Capture the cell that displays the provided text and extract its [x, y] central coordinate. 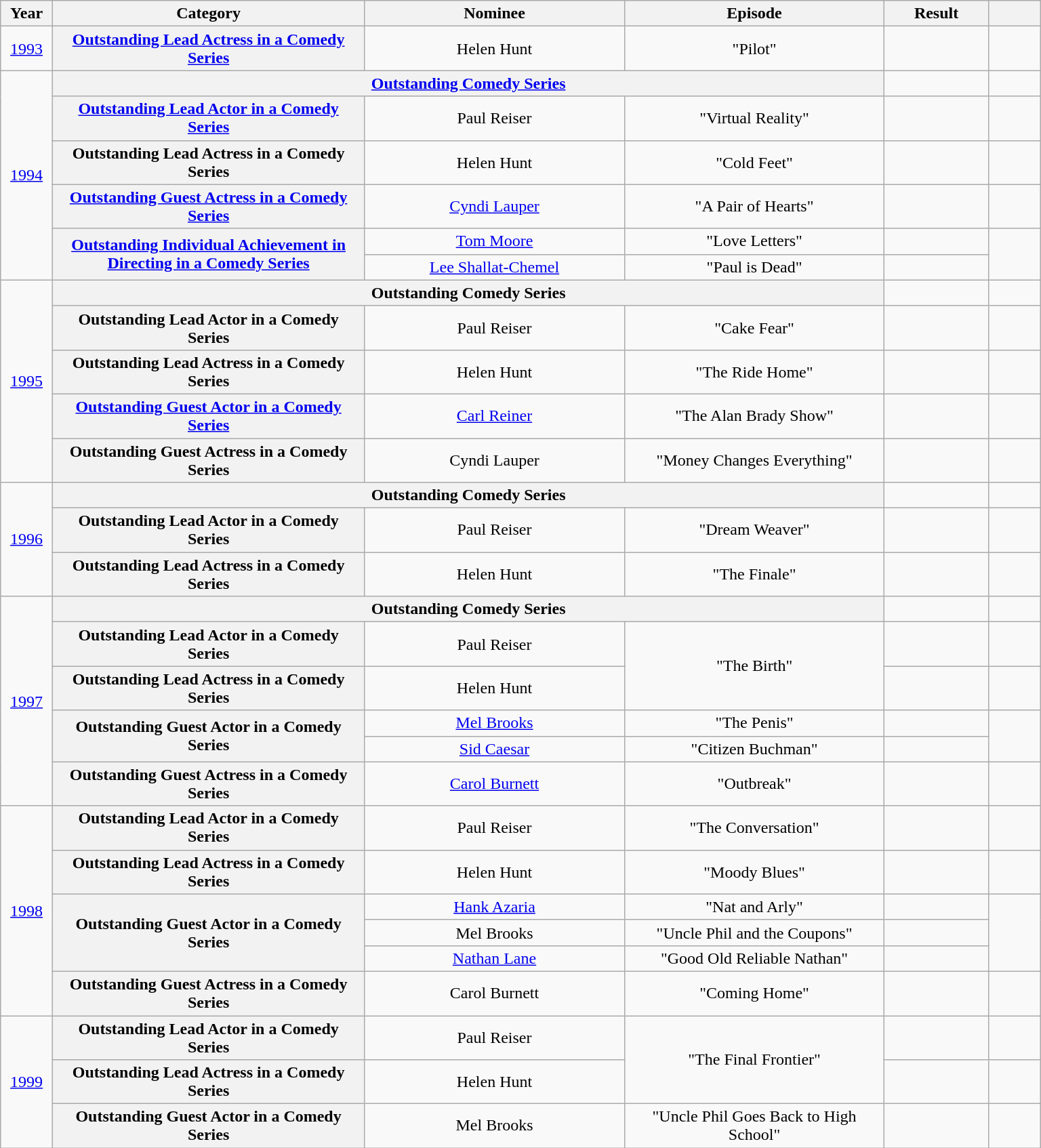
Tom Moore [495, 241]
"Cold Feet" [754, 163]
"The Ride Home" [754, 371]
"Money Changes Everything" [754, 459]
"Virtual Reality" [754, 118]
Category [208, 14]
Year [27, 14]
Carl Reiner [495, 416]
Nominee [495, 14]
"Paul is Dead" [754, 267]
1999 [27, 1082]
"The Conversation" [754, 828]
Lee Shallat-Chemel [495, 267]
"The Alan Brady Show" [754, 416]
1993 [27, 49]
"Nat and Arly" [754, 907]
"The Final Frontier" [754, 1059]
"Good Old Reliable Nathan" [754, 958]
"Outbreak" [754, 783]
"Pilot" [754, 49]
"Citizen Buchman" [754, 749]
"The Finale" [754, 575]
"A Pair of Hearts" [754, 206]
1997 [27, 701]
Episode [754, 14]
"The Penis" [754, 723]
Hank Azaria [495, 907]
Outstanding Individual Achievement in Directing in a Comedy Series [208, 254]
Sid Caesar [495, 749]
"Coming Home" [754, 993]
"Moody Blues" [754, 872]
1996 [27, 539]
1995 [27, 381]
"Love Letters" [754, 241]
Result [937, 14]
"The Birth" [754, 666]
Nathan Lane [495, 958]
"Uncle Phil and the Coupons" [754, 932]
"Dream Weaver" [754, 530]
"Uncle Phil Goes Back to High School" [754, 1126]
1998 [27, 911]
"Cake Fear" [754, 328]
1994 [27, 175]
